For the text-containing cell, return its midpoint in [X, Y] coordinate format. 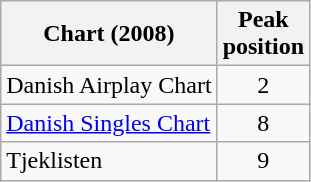
Tjeklisten [109, 161]
Danish Singles Chart [109, 123]
9 [263, 161]
Peakposition [263, 34]
Danish Airplay Chart [109, 85]
8 [263, 123]
Chart (2008) [109, 34]
2 [263, 85]
